Search for the cell housing the specified text and yield its [X, Y] center coordinate. 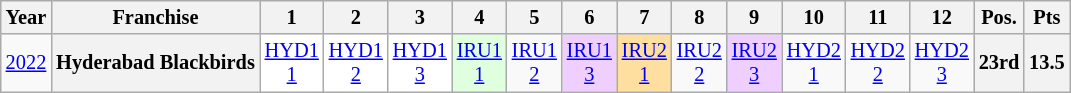
IRU22 [700, 63]
HYD23 [942, 63]
6 [590, 17]
Pos. [999, 17]
IRU23 [754, 63]
IRU11 [480, 63]
3 [420, 17]
Franchise [156, 17]
Pts [1046, 17]
10 [814, 17]
8 [700, 17]
HYD22 [878, 63]
23rd [999, 63]
9 [754, 17]
Year [26, 17]
IRU21 [644, 63]
2 [356, 17]
IRU13 [590, 63]
7 [644, 17]
HYD13 [420, 63]
5 [534, 17]
11 [878, 17]
Hyderabad Blackbirds [156, 63]
4 [480, 17]
HYD21 [814, 63]
12 [942, 17]
1 [292, 17]
HYD11 [292, 63]
HYD12 [356, 63]
2022 [26, 63]
13.5 [1046, 63]
IRU12 [534, 63]
